From the cell containing the given text, extract its center point as [X, Y] coordinate. 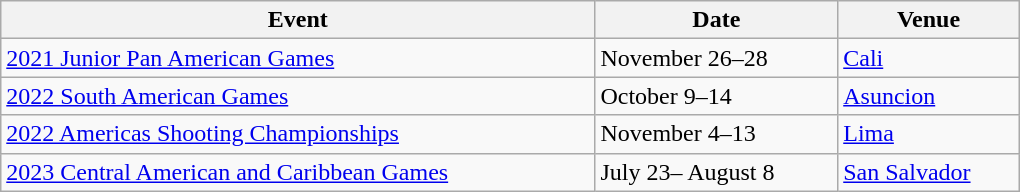
Venue [929, 20]
2022 South American Games [298, 96]
Asuncion [929, 96]
2021 Junior Pan American Games [298, 58]
November 4–13 [716, 134]
July 23– August 8 [716, 172]
2023 Central American and Caribbean Games [298, 172]
Date [716, 20]
Event [298, 20]
San Salvador [929, 172]
2022 Americas Shooting Championships [298, 134]
Cali [929, 58]
November 26–28 [716, 58]
October 9–14 [716, 96]
Lima [929, 134]
